Determine the [X, Y] coordinate at the center of the cell enclosing the given text.  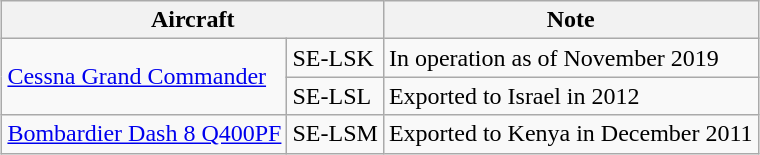
SE-LSK [335, 58]
SE-LSM [335, 134]
Note [570, 20]
Bombardier Dash 8 Q400PF [144, 134]
Cessna Grand Commander [144, 77]
SE-LSL [335, 96]
Exported to Kenya in December 2011 [570, 134]
Aircraft [192, 20]
In operation as of November 2019 [570, 58]
Exported to Israel in 2012 [570, 96]
